Return the (x, y) coordinate for the center point of the cell that contains the specified text.  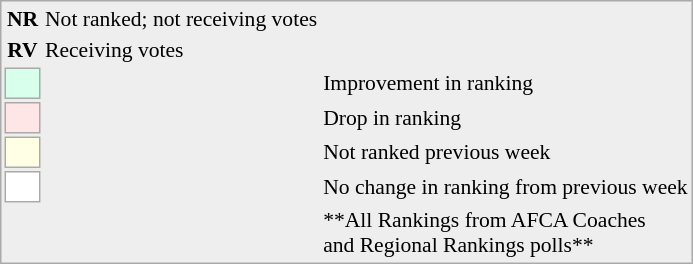
RV (22, 50)
No change in ranking from previous week (506, 187)
Not ranked; not receiving votes (182, 18)
Not ranked previous week (506, 152)
**All Rankings from AFCA Coaches and Regional Rankings polls** (506, 233)
Improvement in ranking (506, 84)
NR (22, 18)
Drop in ranking (506, 118)
Receiving votes (182, 50)
